Locate the cell with the specified text and output its (X, Y) center coordinate. 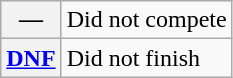
Did not compete (146, 20)
Did not finish (146, 58)
— (31, 20)
DNF (31, 58)
